Search for the cell housing the specified text and yield its [X, Y] center coordinate. 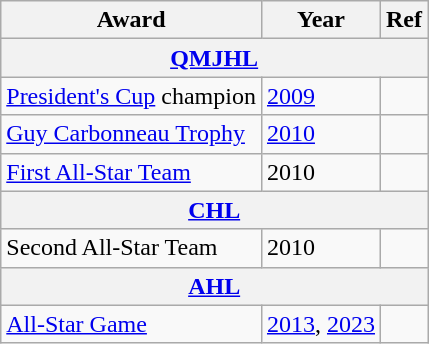
Guy Carbonneau Trophy [132, 134]
QMJHL [214, 58]
President's Cup champion [132, 96]
2013, 2023 [320, 324]
2009 [320, 96]
CHL [214, 210]
All-Star Game [132, 324]
Ref [404, 20]
Award [132, 20]
First All-Star Team [132, 172]
Second All-Star Team [132, 248]
AHL [214, 286]
Year [320, 20]
